Find where the given text appears and provide that cell's center as (x, y) coordinate. 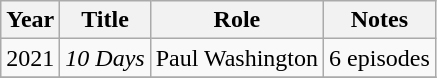
Notes (380, 20)
10 Days (105, 58)
Title (105, 20)
Role (236, 20)
2021 (30, 58)
Year (30, 20)
Paul Washington (236, 58)
6 episodes (380, 58)
